For the text-containing cell, return its midpoint in [X, Y] coordinate format. 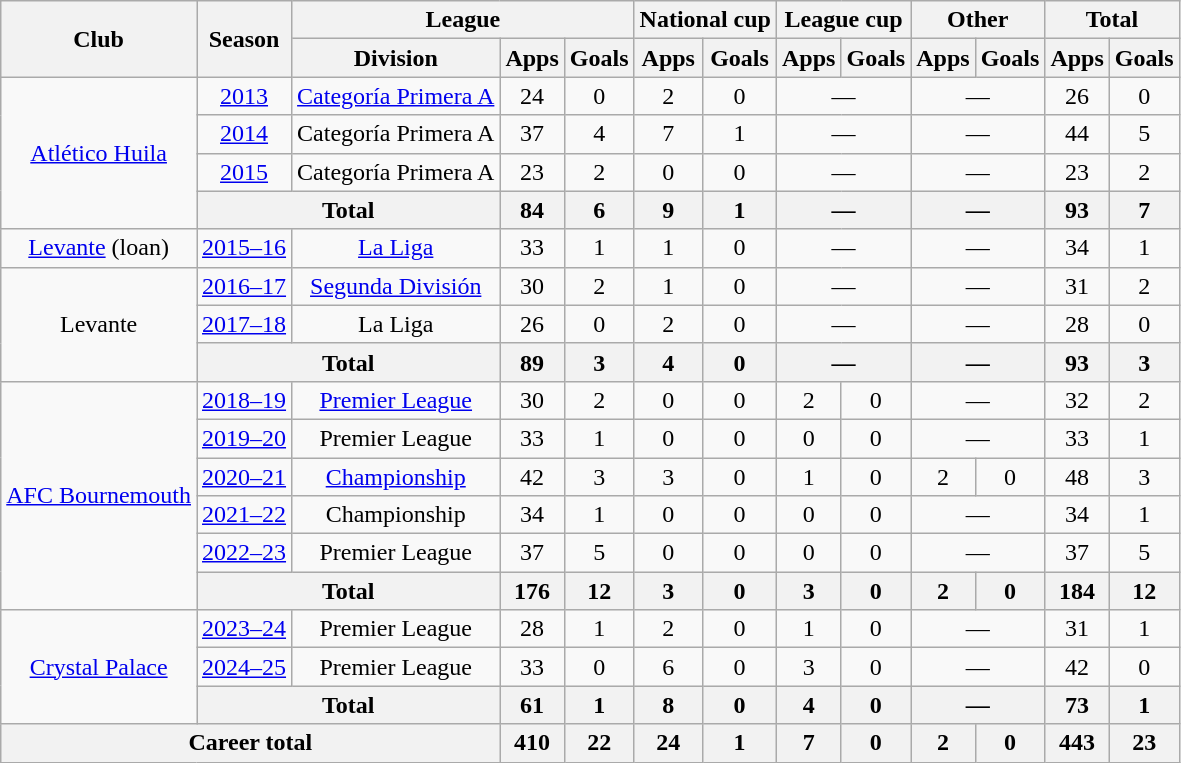
9 [668, 210]
Atlético Huila [99, 153]
Levante (loan) [99, 248]
2018–19 [244, 400]
2023–24 [244, 629]
2021–22 [244, 515]
89 [532, 362]
2024–25 [244, 667]
84 [532, 210]
Segunda División [396, 286]
2019–20 [244, 438]
61 [532, 705]
2013 [244, 96]
Career total [250, 743]
410 [532, 743]
443 [1077, 743]
2017–18 [244, 324]
Season [244, 39]
2015–16 [244, 248]
2015 [244, 172]
Other [978, 20]
22 [599, 743]
2020–21 [244, 477]
2022–23 [244, 553]
Crystal Palace [99, 667]
National cup [705, 20]
184 [1077, 591]
48 [1077, 477]
Division [396, 58]
2016–17 [244, 286]
Club [99, 39]
Levante [99, 324]
8 [668, 705]
176 [532, 591]
32 [1077, 400]
League [464, 20]
League cup [844, 20]
2014 [244, 134]
73 [1077, 705]
44 [1077, 134]
AFC Bournemouth [99, 495]
